Search for the cell housing the specified text and yield its [X, Y] center coordinate. 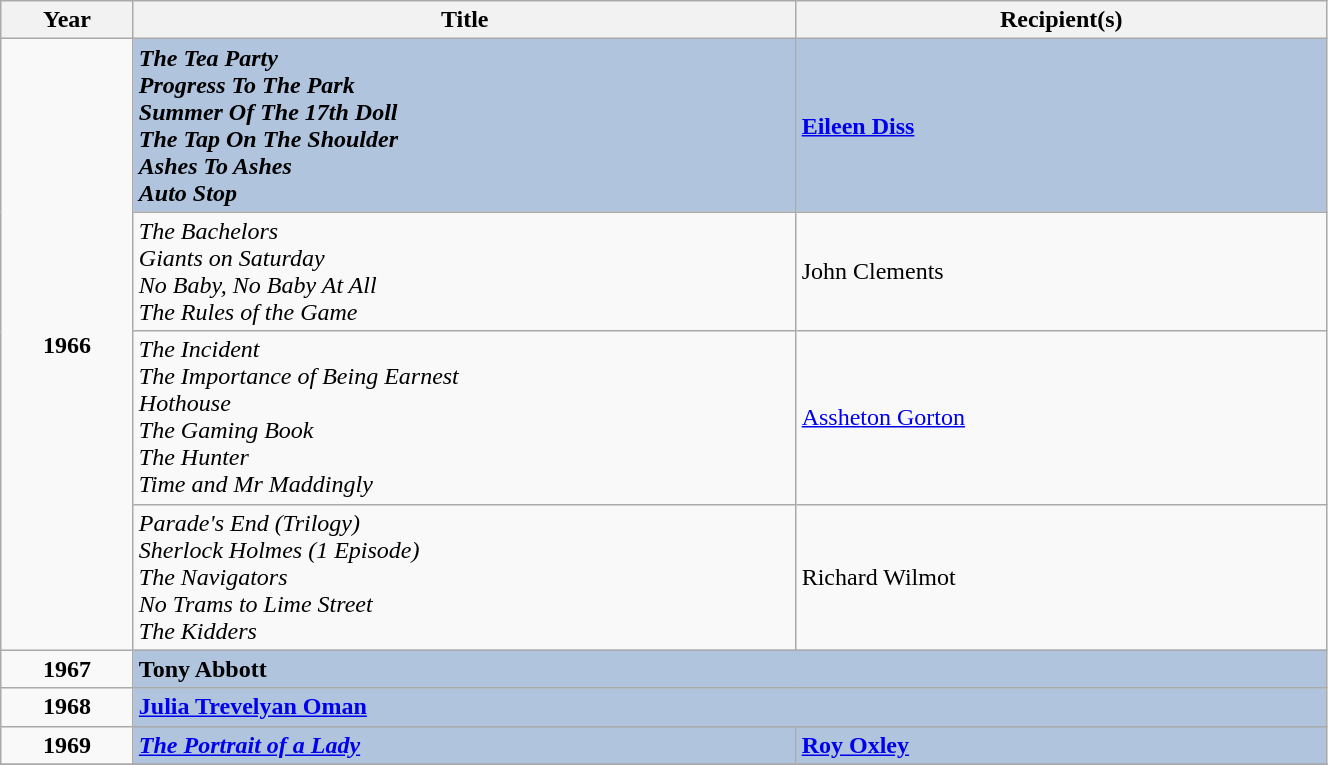
1967 [68, 669]
The IncidentThe Importance of Being EarnestHothouseThe Gaming BookThe HunterTime and Mr Maddingly [464, 418]
Richard Wilmot [1061, 577]
Assheton Gorton [1061, 418]
Eileen Diss [1061, 126]
The Portrait of a Lady [464, 745]
Tony Abbott [730, 669]
Recipient(s) [1061, 20]
Year [68, 20]
1966 [68, 344]
Title [464, 20]
The Tea PartyProgress To The ParkSummer Of The 17th DollThe Tap On The ShoulderAshes To AshesAuto Stop [464, 126]
Parade's End (Trilogy)Sherlock Holmes (1 Episode)The NavigatorsNo Trams to Lime StreetThe Kidders [464, 577]
1969 [68, 745]
The BachelorsGiants on SaturdayNo Baby, No Baby At AllThe Rules of the Game [464, 272]
Roy Oxley [1061, 745]
John Clements [1061, 272]
Julia Trevelyan Oman [730, 707]
1968 [68, 707]
